Find where the given text appears and provide that cell's center as (X, Y) coordinate. 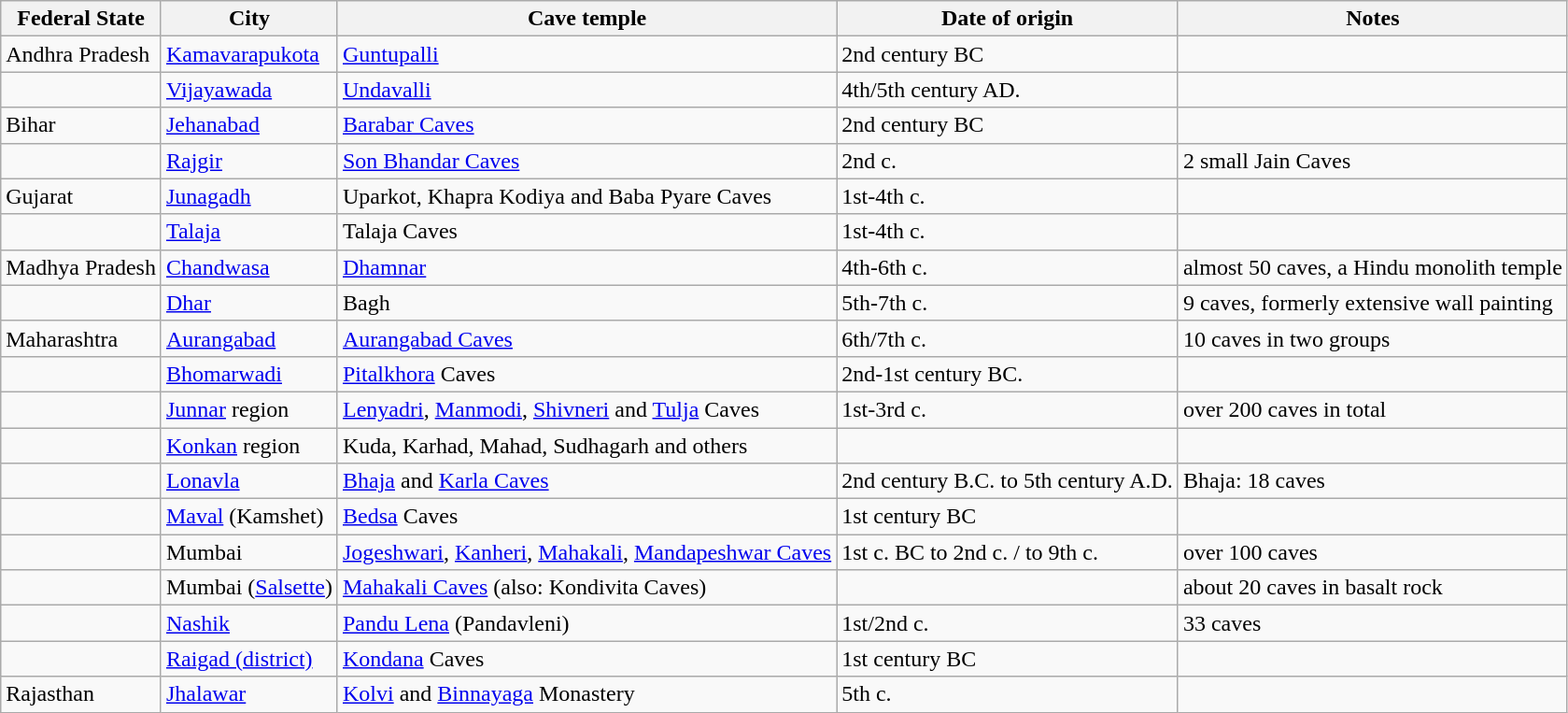
Mumbai (248, 552)
Son Bhandar Caves (586, 161)
Nashik (248, 623)
33 caves (1373, 623)
Federal State (81, 19)
about 20 caves in basalt rock (1373, 588)
Dhamnar (586, 267)
Madhya Pradesh (81, 267)
Jehanabad (248, 125)
Barabar Caves (586, 125)
Junnar region (248, 409)
Lenyadri, Manmodi, Shivneri and Tulja Caves (586, 409)
1st/2nd c. (1008, 623)
Pandu Lena (Pandavleni) (586, 623)
Rajgir (248, 161)
Rajasthan (81, 694)
5th-7th c. (1008, 303)
Undavalli (586, 90)
Vijayawada (248, 90)
Maval (Kamshet) (248, 517)
1st-3rd c. (1008, 409)
Gujarat (81, 196)
Talaja Caves (586, 232)
Uparkot, Khapra Kodiya and Baba Pyare Caves (586, 196)
Aurangabad Caves (586, 338)
Lonavla (248, 481)
2 small Jain Caves (1373, 161)
Maharashtra (81, 338)
Kondana Caves (586, 659)
Raigad (district) (248, 659)
4th-6th c. (1008, 267)
City (248, 19)
Bhaja: 18 caves (1373, 481)
Junagadh (248, 196)
2nd-1st century BC. (1008, 374)
Bihar (81, 125)
1st c. BC to 2nd c. / to 9th c. (1008, 552)
over 200 caves in total (1373, 409)
Jhalawar (248, 694)
Andhra Pradesh (81, 54)
almost 50 caves, a Hindu monolith temple (1373, 267)
Guntupalli (586, 54)
Bagh (586, 303)
Kamavarapukota (248, 54)
Talaja (248, 232)
Cave temple (586, 19)
2nd c. (1008, 161)
2nd century B.C. to 5th century A.D. (1008, 481)
Aurangabad (248, 338)
9 caves, formerly extensive wall painting (1373, 303)
Pitalkhora Caves (586, 374)
5th c. (1008, 694)
Bhaja and Karla Caves (586, 481)
Mahakali Caves (also: Kondivita Caves) (586, 588)
Dhar (248, 303)
Kolvi and Binnayaga Monastery (586, 694)
6th/7th c. (1008, 338)
Konkan region (248, 446)
Notes (1373, 19)
Bhomarwadi (248, 374)
over 100 caves (1373, 552)
10 caves in two groups (1373, 338)
Mumbai (Salsette) (248, 588)
Date of origin (1008, 19)
Kuda, Karhad, Mahad, Sudhagarh and others (586, 446)
Jogeshwari, Kanheri, Mahakali, Mandapeshwar Caves (586, 552)
Bedsa Caves (586, 517)
Chandwasa (248, 267)
4th/5th century AD. (1008, 90)
